Locate the cell with the specified text and output its (X, Y) center coordinate. 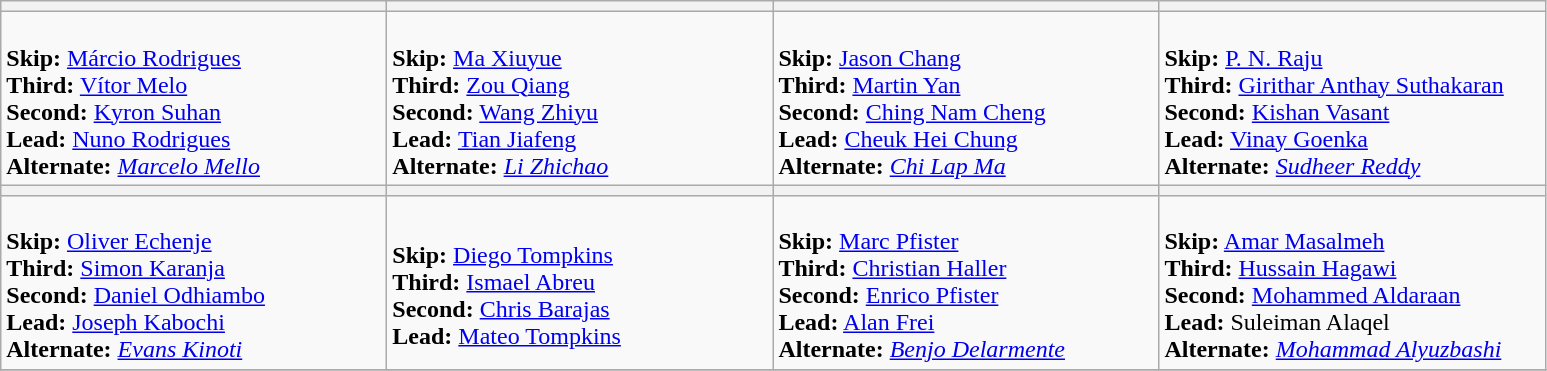
Skip: Ma Xiuyue Third: Zou Qiang Second: Wang Zhiyu Lead: Tian Jiafeng Alternate: Li Zhichao (580, 98)
Skip: P. N. Raju Third: Girithar Anthay Suthakaran Second: Kishan Vasant Lead: Vinay Goenka Alternate: Sudheer Reddy (1352, 98)
Skip: Jason Chang Third: Martin Yan Second: Ching Nam Cheng Lead: Cheuk Hei Chung Alternate: Chi Lap Ma (966, 98)
Skip: Oliver Echenje Third: Simon Karanja Second: Daniel Odhiambo Lead: Joseph Kabochi Alternate: Evans Kinoti (194, 282)
Skip: Marc Pfister Third: Christian Haller Second: Enrico Pfister Lead: Alan Frei Alternate: Benjo Delarmente (966, 282)
Skip: Amar Masalmeh Third: Hussain Hagawi Second: Mohammed Aldaraan Lead: Suleiman Alaqel Alternate: Mohammad Alyuzbashi (1352, 282)
Skip: Márcio Rodrigues Third: Vítor Melo Second: Kyron Suhan Lead: Nuno Rodrigues Alternate: Marcelo Mello (194, 98)
Skip: Diego Tompkins Third: Ismael Abreu Second: Chris Barajas Lead: Mateo Tompkins (580, 282)
